From the cell containing the given text, extract its center point as [x, y] coordinate. 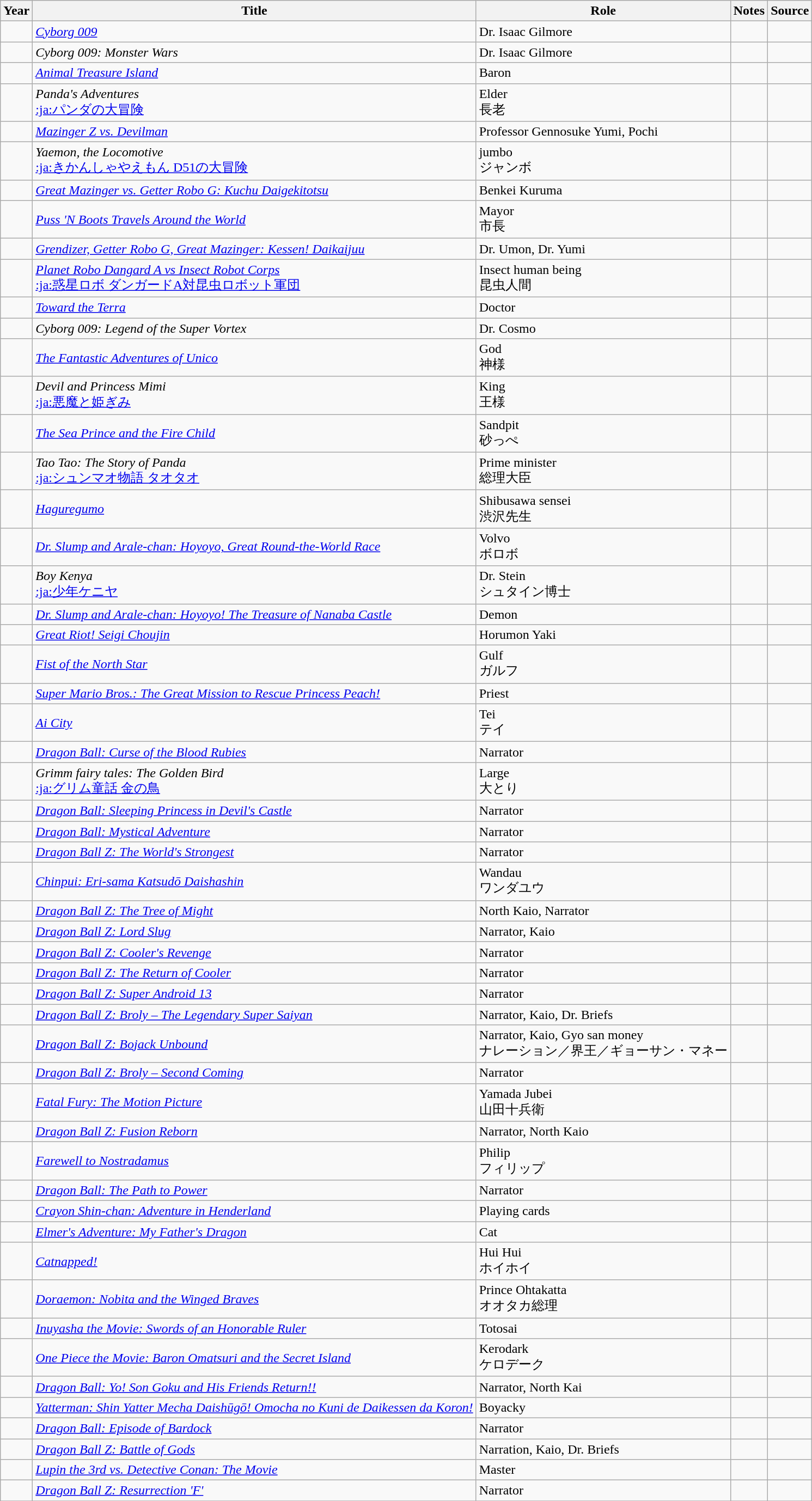
Cyborg 009: Legend of the Super Vortex [254, 328]
Dragon Ball Z: Fusion Reborn [254, 1132]
Source [790, 11]
Inuyasha the Movie: Swords of an Honorable Ruler [254, 1328]
Elmer's Adventure: My Father's Dragon [254, 1231]
Prime minister総理大臣 [603, 471]
Animal Treasure Island [254, 73]
Hui Huiホイホイ [603, 1261]
Philipフィリップ [603, 1161]
Horumon Yaki [603, 635]
Doraemon: Nobita and the Winged Braves [254, 1299]
Narrator, North Kai [603, 1387]
Yamada Jubei山田十兵衛 [603, 1102]
Wandauワンダユウ [603, 882]
Catnapped! [254, 1261]
Gulfガルフ [603, 664]
Ai City [254, 723]
Grimm fairy tales: The Golden Bird:ja:グリム童話 金の鳥 [254, 782]
Title [254, 11]
Large大とり [603, 782]
Boy Kenya:ja:少年ケニヤ [254, 585]
Farewell to Nostradamus [254, 1161]
Dr. Steinシュタイン博士 [603, 585]
Dr. Slump and Arale-chan: Hoyoyo, Great Round-the-World Race [254, 547]
Lupin the 3rd vs. Detective Conan: The Movie [254, 1470]
Benkei Kuruma [603, 190]
Dragon Ball Z: Broly – Second Coming [254, 1073]
One Piece the Movie: Baron Omatsuri and the Secret Island [254, 1358]
Yatterman: Shin Yatter Mecha Daishūgō! Omocha no Kuni de Daikessen da Koron! [254, 1407]
Notes [749, 11]
Haguregumo [254, 509]
Insect human being昆虫人間 [603, 278]
Dragon Ball Z: Lord Slug [254, 931]
Dr. Cosmo [603, 328]
Prince Ohtakattaオオタカ総理 [603, 1299]
Chinpui: Eri-sama Katsudō Daishashin [254, 882]
Cyborg 009: Monster Wars [254, 52]
Boyacky [603, 1407]
Panda's Adventures:ja:パンダの大冒険 [254, 102]
Dragon Ball Z: The Tree of Might [254, 911]
Toward the Terra [254, 307]
Dragon Ball: Sleeping Princess in Devil's Castle [254, 810]
Elder長老 [603, 102]
Super Mario Bros.: The Great Mission to Rescue Princess Peach! [254, 693]
Dragon Ball Z: Cooler's Revenge [254, 952]
Doctor [603, 307]
Dragon Ball Z: The Return of Cooler [254, 973]
Fist of the North Star [254, 664]
God神様 [603, 358]
Demon [603, 614]
Year [16, 11]
Yaemon, the Locomotive:ja:きかんしゃやえもん D51の大冒険 [254, 161]
Great Mazinger vs. Getter Robo G: Kuchu Daigekitotsu [254, 190]
Mazinger Z vs. Devilman [254, 132]
North Kaio, Narrator [603, 911]
King王様 [603, 395]
Kerodarkケロデーク [603, 1358]
Dragon Ball Z: Broly – The Legendary Super Saiyan [254, 1015]
Dragon Ball Z: Resurrection 'F' [254, 1491]
Role [603, 11]
Puss 'N Boots Travels Around the World [254, 219]
Dragon Ball Z: Bojack Unbound [254, 1044]
Cat [603, 1231]
Dragon Ball Z: Super Android 13 [254, 993]
Narrator, Kaio, Gyo san moneyナレーション／界王／ギョーサン・マネー [603, 1044]
Teiテイ [603, 723]
Narrator, Kaio, Dr. Briefs [603, 1015]
Narrator, Kaio [603, 931]
Priest [603, 693]
Devil and Princess Mimi:ja:悪魔と姫ぎみ [254, 395]
Dragon Ball: The Path to Power [254, 1190]
Volvoボロボ [603, 547]
Narration, Kaio, Dr. Briefs [603, 1449]
Planet Robo Dangard A vs Insect Robot Corps:ja:惑星ロボ ダンガードA対昆虫ロボット軍団 [254, 278]
Dragon Ball: Mystical Adventure [254, 832]
Crayon Shin-chan: Adventure in Henderland [254, 1211]
Narrator, North Kaio [603, 1132]
Dr. Umon, Dr. Yumi [603, 249]
Master [603, 1470]
Mayor市長 [603, 219]
Dragon Ball: Curse of the Blood Rubies [254, 752]
Playing cards [603, 1211]
Tao Tao: The Story of Panda:ja:シュンマオ物語 タオタオ [254, 471]
Cyborg 009 [254, 32]
Great Riot! Seigi Choujin [254, 635]
Fatal Fury: The Motion Picture [254, 1102]
Totosai [603, 1328]
Dragon Ball Z: Battle of Gods [254, 1449]
The Fantastic Adventures of Unico [254, 358]
Dragon Ball: Episode of Bardock [254, 1428]
Dragon Ball Z: The World's Strongest [254, 852]
Baron [603, 73]
jumboジャンボ [603, 161]
Dr. Slump and Arale-chan: Hoyoyo! The Treasure of Nanaba Castle [254, 614]
Professor Gennosuke Yumi, Pochi [603, 132]
Grendizer, Getter Robo G, Great Mazinger: Kessen! Daikaijuu [254, 249]
Shibusawa sensei渋沢先生 [603, 509]
The Sea Prince and the Fire Child [254, 434]
Sandpit砂っぺ [603, 434]
Dragon Ball: Yo! Son Goku and His Friends Return!! [254, 1387]
